Locate the cell with the specified text and output its (x, y) center coordinate. 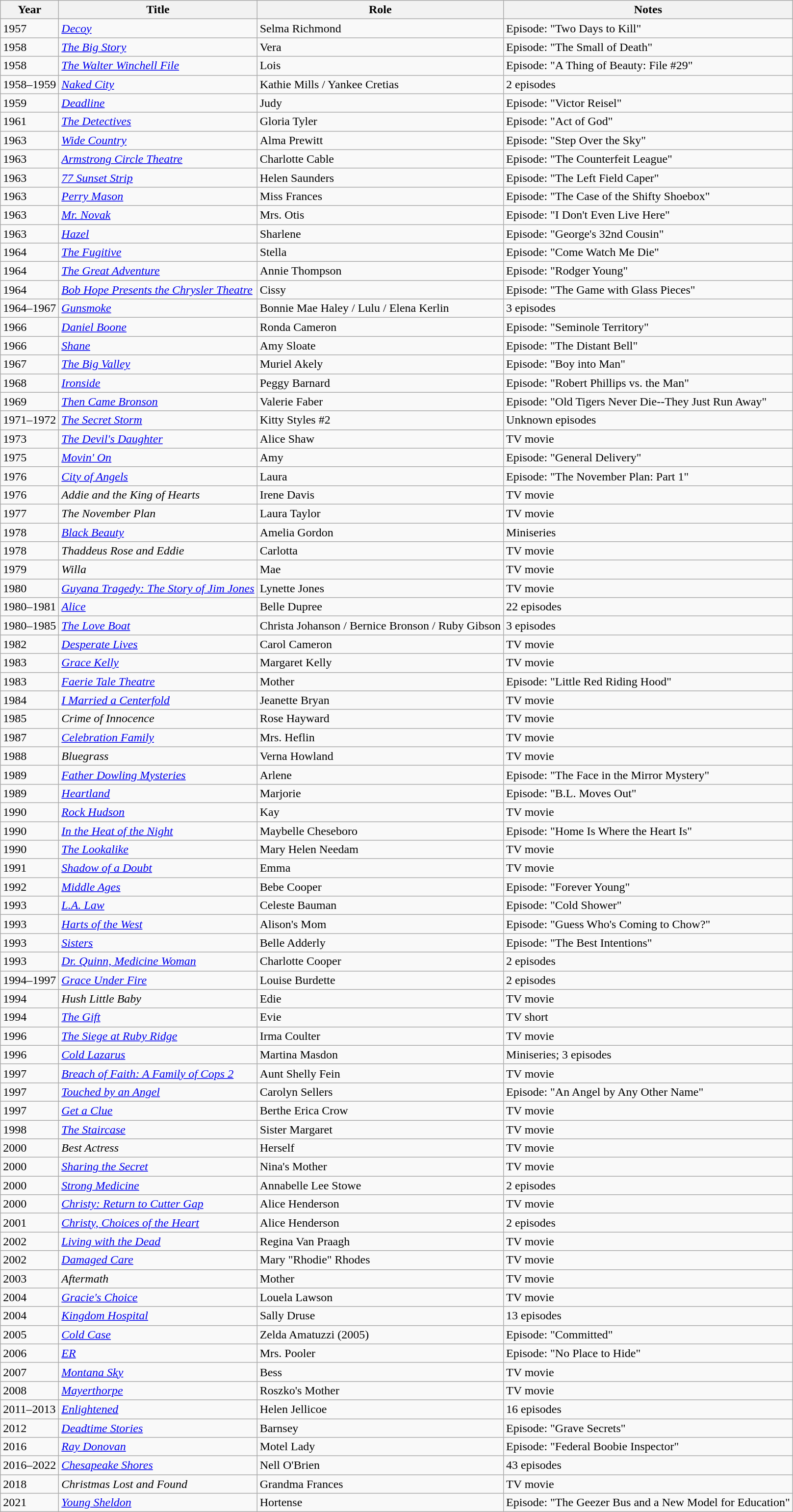
1969 (29, 402)
The Fugitive (158, 252)
The Lookalike (158, 850)
Martina Masdon (380, 1055)
Miniseries; 3 episodes (648, 1055)
Guyana Tragedy: The Story of Jim Jones (158, 588)
Episode: "A Thing of Beauty: File #29" (648, 66)
Episode: "Guess Who's Coming to Chow?" (648, 924)
Irene Davis (380, 495)
1979 (29, 570)
Episode: "The Small of Death" (648, 47)
Carlotta (380, 551)
Deadline (158, 103)
Episode: "The Geezer Bus and a New Model for Education" (648, 1503)
Daniel Boone (158, 327)
Best Actress (158, 1148)
Shadow of a Doubt (158, 868)
Desperate Lives (158, 644)
Movin' On (158, 457)
Charlotte Cooper (380, 961)
Grace Kelly (158, 663)
1971–1972 (29, 420)
Helen Jellicoe (380, 1409)
Alice Shaw (380, 439)
Faerie Tale Theatre (158, 681)
Episode: "The Distant Bell" (648, 346)
Gloria Tyler (380, 122)
Miniseries (648, 532)
Enlightened (158, 1409)
2001 (29, 1223)
Aunt Shelly Fein (380, 1073)
Episode: "The Left Field Caper" (648, 177)
Episode: "An Angel by Any Other Name" (648, 1092)
Chesapeake Shores (158, 1465)
Hortense (380, 1503)
Evie (380, 1017)
2018 (29, 1484)
Grandma Frances (380, 1484)
Deadtime Stories (158, 1428)
1964–1967 (29, 308)
Louela Lawson (380, 1297)
Lynette Jones (380, 588)
Bonnie Mae Haley / Lulu / Elena Kerlin (380, 308)
Mrs. Heflin (380, 737)
Episode: "Robert Phillips vs. the Man" (648, 383)
Sharlene (380, 234)
The Big Story (158, 47)
Episode: "Cold Shower" (648, 906)
Hush Little Baby (158, 999)
The Big Valley (158, 364)
Belle Adderly (380, 943)
Annabelle Lee Stowe (380, 1185)
Zelda Amatuzzi (2005) (380, 1335)
Amelia Gordon (380, 532)
2012 (29, 1428)
Valerie Faber (380, 402)
Mae (380, 570)
Lois (380, 66)
The Devil's Daughter (158, 439)
Episode: "Forever Young" (648, 887)
1987 (29, 737)
Damaged Care (158, 1260)
1980 (29, 588)
Mr. Novak (158, 215)
The November Plan (158, 513)
The Detectives (158, 122)
Sally Druse (380, 1316)
Living with the Dead (158, 1241)
Christmas Lost and Found (158, 1484)
Bluegrass (158, 756)
Christy: Return to Cutter Gap (158, 1204)
Alison's Mom (380, 924)
Ronda Cameron (380, 327)
Mary "Rhodie" Rhodes (380, 1260)
Helen Saunders (380, 177)
2006 (29, 1353)
Laura (380, 476)
Touched by an Angel (158, 1092)
1967 (29, 364)
Addie and the King of Hearts (158, 495)
In the Heat of the Night (158, 831)
I Married a Centerfold (158, 700)
Crime of Innocence (158, 719)
TV short (648, 1017)
Herself (380, 1148)
Episode: "Federal Boobie Inspector" (648, 1447)
1992 (29, 887)
Mrs. Pooler (380, 1353)
The Love Boat (158, 626)
Willa (158, 570)
Black Beauty (158, 532)
Episode: "George's 32nd Cousin" (648, 234)
Episode: "The Case of the Shifty Shoebox" (648, 196)
Bebe Cooper (380, 887)
Episode: "Rodger Young" (648, 271)
Episode: "The Counterfeit League" (648, 159)
The Great Adventure (158, 271)
1984 (29, 700)
Father Dowling Mysteries (158, 775)
77 Sunset Strip (158, 177)
The Siege at Ruby Ridge (158, 1036)
Motel Lady (380, 1447)
Perry Mason (158, 196)
Judy (380, 103)
Middle Ages (158, 887)
Stella (380, 252)
Peggy Barnard (380, 383)
Episode: "General Delivery" (648, 457)
Episode: "B.L. Moves Out" (648, 793)
Laura Taylor (380, 513)
Shane (158, 346)
Episode: "I Don't Even Live Here" (648, 215)
Episode: "The November Plan: Part 1" (648, 476)
Episode: "Home Is Where the Heart Is" (648, 831)
Wide Country (158, 140)
Episode: "Grave Secrets" (648, 1428)
1985 (29, 719)
Grace Under Fire (158, 980)
Barnsey (380, 1428)
1958–1959 (29, 84)
Nina's Mother (380, 1167)
Kitty Styles #2 (380, 420)
16 episodes (648, 1409)
Decoy (158, 28)
Episode: "Two Days to Kill" (648, 28)
1991 (29, 868)
Episode: "No Place to Hide" (648, 1353)
Miss Frances (380, 196)
City of Angels (158, 476)
Muriel Akely (380, 364)
Thaddeus Rose and Eddie (158, 551)
Ironside (158, 383)
Jeanette Bryan (380, 700)
Bob Hope Presents the Chrysler Theatre (158, 290)
22 episodes (648, 607)
Sisters (158, 943)
Ray Donovan (158, 1447)
Sharing the Secret (158, 1167)
2003 (29, 1279)
The Staircase (158, 1129)
Verna Howland (380, 756)
1961 (29, 122)
1980–1981 (29, 607)
Marjorie (380, 793)
1988 (29, 756)
Episode: "Little Red Riding Hood" (648, 681)
13 episodes (648, 1316)
2016 (29, 1447)
Vera (380, 47)
Regina Van Praagh (380, 1241)
Role (380, 10)
Episode: "Seminole Territory" (648, 327)
2021 (29, 1503)
Celebration Family (158, 737)
1982 (29, 644)
Arlene (380, 775)
Carolyn Sellers (380, 1092)
Breach of Faith: A Family of Cops 2 (158, 1073)
ER (158, 1353)
Annie Thompson (380, 271)
Kathie Mills / Yankee Cretias (380, 84)
1998 (29, 1129)
Montana Sky (158, 1372)
Louise Burdette (380, 980)
Episode: "The Best Intentions" (648, 943)
Episode: "Victor Reisel" (648, 103)
Aftermath (158, 1279)
The Secret Storm (158, 420)
Then Came Bronson (158, 402)
1994–1997 (29, 980)
Year (29, 10)
Episode: "The Face in the Mirror Mystery" (648, 775)
2016–2022 (29, 1465)
Episode: "Come Watch Me Die" (648, 252)
2008 (29, 1390)
1973 (29, 439)
Sister Margaret (380, 1129)
Cold Lazarus (158, 1055)
1977 (29, 513)
Kingdom Hospital (158, 1316)
2011–2013 (29, 1409)
Christa Johanson / Bernice Bronson / Ruby Gibson (380, 626)
Unknown episodes (648, 420)
Carol Cameron (380, 644)
Cold Case (158, 1335)
Belle Dupree (380, 607)
Christy, Choices of the Heart (158, 1223)
Episode: "Step Over the Sky" (648, 140)
1975 (29, 457)
Rock Hudson (158, 812)
Strong Medicine (158, 1185)
Episode: "Committed" (648, 1335)
2005 (29, 1335)
1957 (29, 28)
1968 (29, 383)
Irma Coulter (380, 1036)
The Gift (158, 1017)
Mary Helen Needam (380, 850)
Episode: "Boy into Man" (648, 364)
Roszko's Mother (380, 1390)
Amy (380, 457)
Kay (380, 812)
Episode: "The Game with Glass Pieces" (648, 290)
Celeste Bauman (380, 906)
Maybelle Cheseboro (380, 831)
Notes (648, 10)
Armstrong Circle Theatre (158, 159)
Charlotte Cable (380, 159)
Young Sheldon (158, 1503)
1980–1985 (29, 626)
Cissy (380, 290)
2007 (29, 1372)
Episode: "Act of God" (648, 122)
Get a Clue (158, 1110)
Rose Hayward (380, 719)
Mrs. Otis (380, 215)
Bess (380, 1372)
L.A. Law (158, 906)
Episode: "Old Tigers Never Die--They Just Run Away" (648, 402)
1959 (29, 103)
Gunsmoke (158, 308)
Nell O'Brien (380, 1465)
Selma Richmond (380, 28)
Alice (158, 607)
Mayerthorpe (158, 1390)
Emma (380, 868)
Amy Sloate (380, 346)
Hazel (158, 234)
The Walter Winchell File (158, 66)
Edie (380, 999)
Berthe Erica Crow (380, 1110)
Alma Prewitt (380, 140)
Harts of the West (158, 924)
Naked City (158, 84)
Title (158, 10)
43 episodes (648, 1465)
Gracie's Choice (158, 1297)
Margaret Kelly (380, 663)
Heartland (158, 793)
Dr. Quinn, Medicine Woman (158, 961)
